Search for the cell housing the specified text and yield its [x, y] center coordinate. 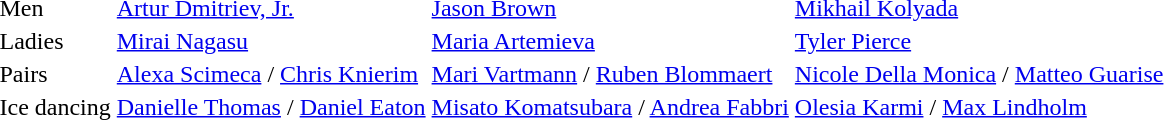
Maria Artemieva [610, 41]
Mari Vartmann / Ruben Blommaert [610, 74]
Alexa Scimeca / Chris Knierim [271, 74]
Mirai Nagasu [271, 41]
